Provide the (X, Y) coordinate of the cell's center where the given text is located.  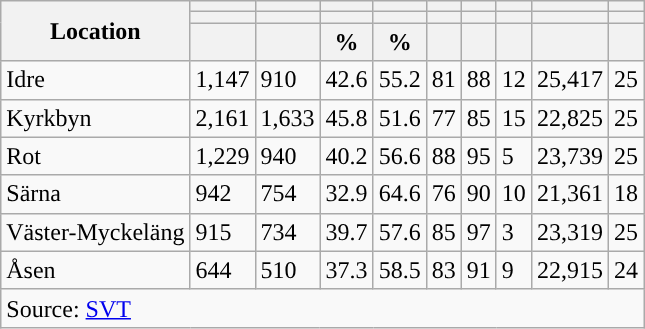
18 (626, 194)
97 (478, 232)
Location (96, 31)
12 (514, 80)
90 (478, 194)
Rot (96, 156)
3 (514, 232)
Kyrkbyn (96, 118)
23,739 (570, 156)
22,915 (570, 270)
77 (444, 118)
9 (514, 270)
76 (444, 194)
64.6 (400, 194)
95 (478, 156)
83 (444, 270)
40.2 (346, 156)
940 (288, 156)
55.2 (400, 80)
910 (288, 80)
45.8 (346, 118)
23,319 (570, 232)
942 (222, 194)
51.6 (400, 118)
2,161 (222, 118)
39.7 (346, 232)
37.3 (346, 270)
Väster-Myckeläng (96, 232)
42.6 (346, 80)
25,417 (570, 80)
915 (222, 232)
Idre (96, 80)
734 (288, 232)
81 (444, 80)
Source: SVT (322, 308)
Åsen (96, 270)
24 (626, 270)
56.6 (400, 156)
1,229 (222, 156)
644 (222, 270)
57.6 (400, 232)
Särna (96, 194)
22,825 (570, 118)
58.5 (400, 270)
91 (478, 270)
5 (514, 156)
32.9 (346, 194)
10 (514, 194)
510 (288, 270)
754 (288, 194)
15 (514, 118)
1,633 (288, 118)
1,147 (222, 80)
21,361 (570, 194)
